Detect which cell encompasses the target text, then output its (X, Y) center coordinate. 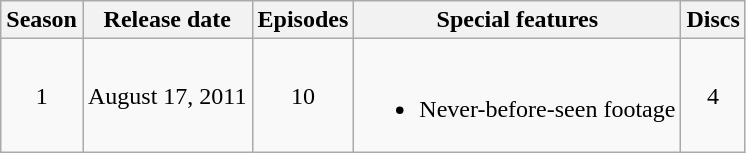
Special features (518, 20)
4 (713, 96)
10 (303, 96)
Release date (167, 20)
1 (42, 96)
Season (42, 20)
Discs (713, 20)
Episodes (303, 20)
August 17, 2011 (167, 96)
Never-before-seen footage (518, 96)
